Output the [X, Y] coordinate of the center of the cell containing the given text.  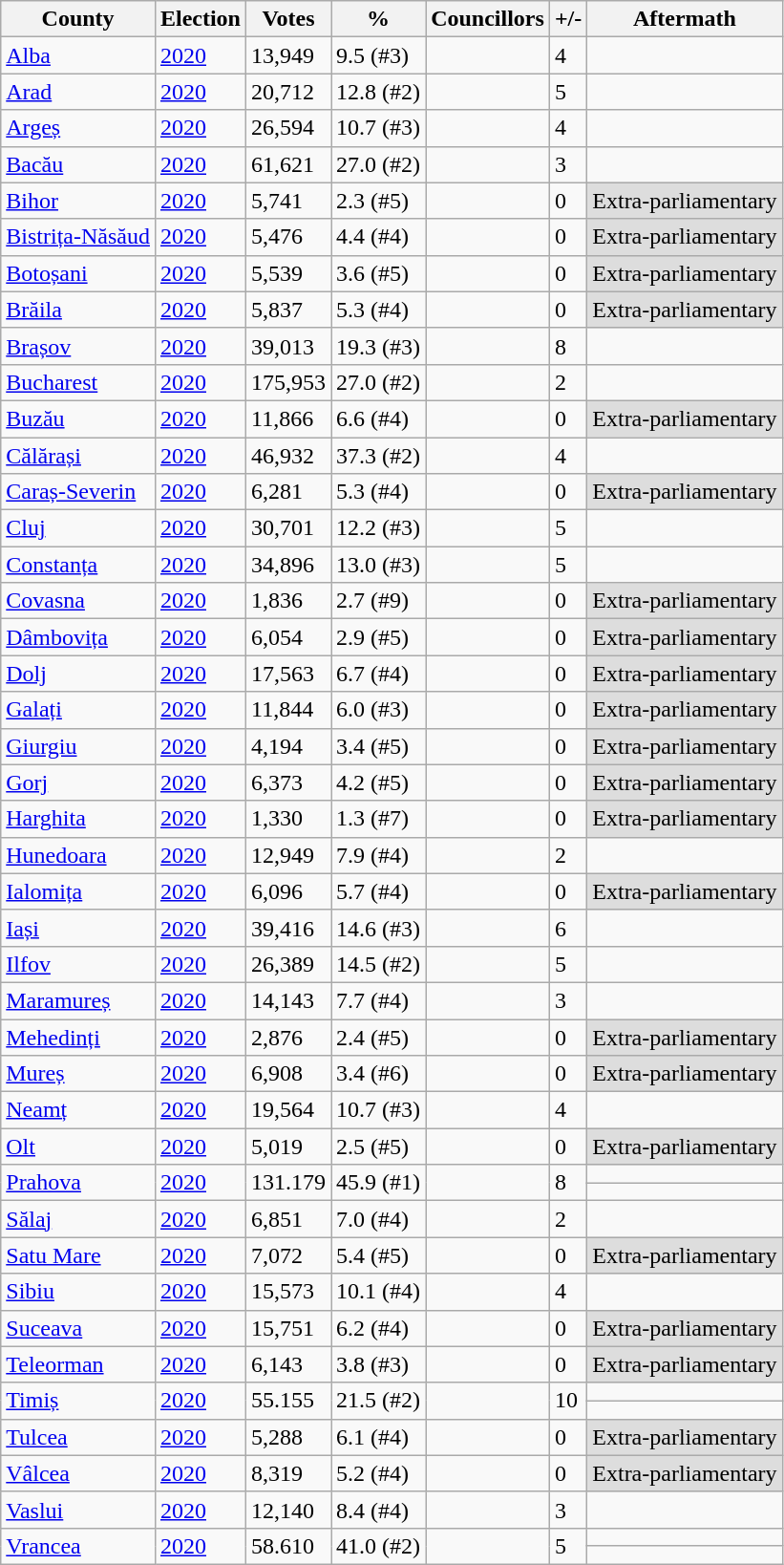
2.5 (#5) [378, 1147]
6.1 (#4) [378, 1437]
26,389 [288, 964]
Councillors [488, 19]
13.0 (#3) [378, 565]
Iași [78, 928]
Timiș [78, 1401]
6,054 [288, 637]
Olt [78, 1147]
5,837 [288, 310]
Bacău [78, 164]
21.5 (#2) [378, 1401]
6,908 [288, 1074]
Sălaj [78, 1219]
14.5 (#2) [378, 964]
Dolj [78, 674]
Hunedoara [78, 855]
61,621 [288, 164]
Dâmbovița [78, 637]
Gorj [78, 782]
1,330 [288, 819]
2.9 (#5) [378, 637]
5,288 [288, 1437]
15,573 [288, 1292]
6 [567, 928]
34,896 [288, 565]
6.7 (#4) [378, 674]
Botoșani [78, 273]
5.7 (#4) [378, 891]
Ialomița [78, 891]
20,712 [288, 92]
Mehedinți [78, 1037]
Arad [78, 92]
Cluj [78, 528]
30,701 [288, 528]
26,594 [288, 128]
7.9 (#4) [378, 855]
Satu Mare [78, 1255]
Covasna [78, 601]
Teleorman [78, 1364]
Constanța [78, 565]
Tulcea [78, 1437]
5,539 [288, 273]
2,876 [288, 1037]
3.6 (#5) [378, 273]
5.4 (#5) [378, 1255]
Caraș-Severin [78, 492]
39,416 [288, 928]
7.0 (#4) [378, 1219]
41.0 (#2) [378, 1546]
3.4 (#5) [378, 746]
Buzău [78, 418]
Galați [78, 710]
11,866 [288, 418]
15,751 [288, 1328]
Brașov [78, 346]
19,564 [288, 1110]
4,194 [288, 746]
2.3 (#5) [378, 201]
5,476 [288, 237]
Brăila [78, 310]
3.4 (#6) [378, 1074]
131.179 [288, 1183]
8.4 (#4) [378, 1510]
2.7 (#9) [378, 601]
13,949 [288, 55]
Bucharest [78, 382]
6,096 [288, 891]
12.2 (#3) [378, 528]
37.3 (#2) [378, 456]
8,319 [288, 1473]
7.7 (#4) [378, 1000]
10.1 (#4) [378, 1292]
17,563 [288, 674]
6,143 [288, 1364]
Giurgiu [78, 746]
5,741 [288, 201]
12.8 (#2) [378, 92]
6,373 [288, 782]
Bistrița-Năsăud [78, 237]
58.610 [288, 1546]
45.9 (#1) [378, 1183]
Vrancea [78, 1546]
Sibiu [78, 1292]
Election [201, 19]
Suceava [78, 1328]
14,143 [288, 1000]
10 [567, 1401]
3.8 (#3) [378, 1364]
% [378, 19]
Neamț [78, 1110]
2.4 (#5) [378, 1037]
4.2 (#5) [378, 782]
19.3 (#3) [378, 346]
Vaslui [78, 1510]
County [78, 19]
6,281 [288, 492]
Votes [288, 19]
39,013 [288, 346]
Maramureș [78, 1000]
Argeș [78, 128]
6,851 [288, 1219]
46,932 [288, 456]
6.0 (#3) [378, 710]
5,019 [288, 1147]
5.2 (#4) [378, 1473]
4.4 (#4) [378, 237]
12,949 [288, 855]
Călărași [78, 456]
Aftermath [685, 19]
1.3 (#7) [378, 819]
9.5 (#3) [378, 55]
Prahova [78, 1183]
Mureș [78, 1074]
7,072 [288, 1255]
175,953 [288, 382]
1,836 [288, 601]
6.6 (#4) [378, 418]
55.155 [288, 1401]
Harghita [78, 819]
14.6 (#3) [378, 928]
Ilfov [78, 964]
Bihor [78, 201]
Vâlcea [78, 1473]
6.2 (#4) [378, 1328]
11,844 [288, 710]
+/- [567, 19]
12,140 [288, 1510]
Alba [78, 55]
